Output the [x, y] coordinate of the center of the cell containing the given text.  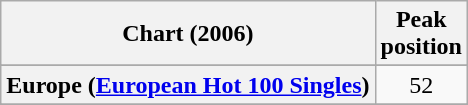
Europe (European Hot 100 Singles) [188, 85]
Peakposition [421, 34]
52 [421, 85]
Chart (2006) [188, 34]
